Determine the (X, Y) coordinate at the center of the cell enclosing the given text.  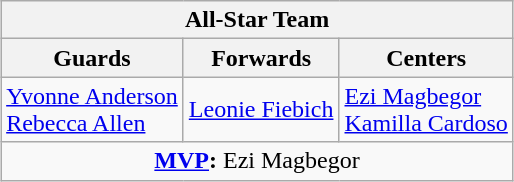
All-Star Team (258, 20)
Guards (92, 58)
Ezi Magbegor Kamilla Cardoso (426, 110)
Centers (426, 58)
MVP: Ezi Magbegor (258, 161)
Yvonne Anderson Rebecca Allen (92, 110)
Leonie Fiebich (261, 110)
Forwards (261, 58)
